Pinpoint the cell where the given text exists, returning its [X, Y] midpoint coordinate. 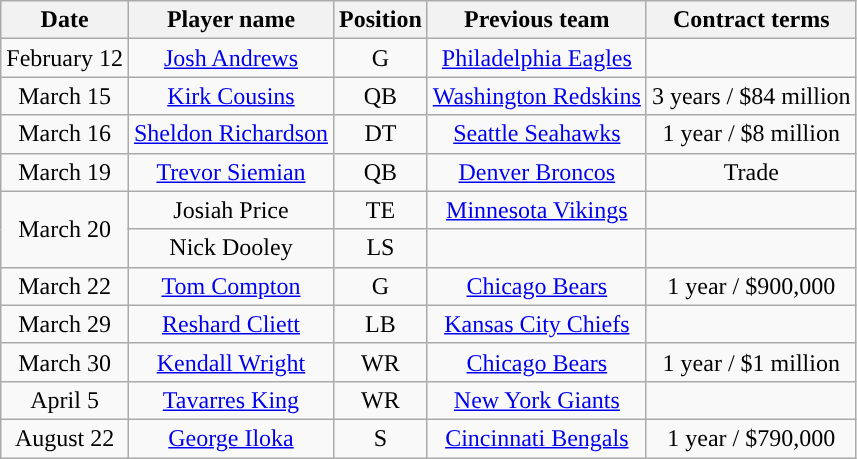
Trevor Siemian [230, 172]
1 year / $8 million [751, 134]
April 5 [65, 400]
March 20 [65, 229]
Washington Redskins [536, 96]
February 12 [65, 58]
March 30 [65, 362]
Contract terms [751, 20]
Sheldon Richardson [230, 134]
Tom Compton [230, 286]
1 year / $790,000 [751, 438]
3 years / $84 million [751, 96]
March 29 [65, 324]
Josiah Price [230, 210]
Minnesota Vikings [536, 210]
Cincinnati Bengals [536, 438]
LS [381, 248]
1 year / $900,000 [751, 286]
New York Giants [536, 400]
March 16 [65, 134]
Kirk Cousins [230, 96]
Philadelphia Eagles [536, 58]
Position [381, 20]
Player name [230, 20]
March 22 [65, 286]
Trade [751, 172]
Nick Dooley [230, 248]
LB [381, 324]
March 15 [65, 96]
DT [381, 134]
Tavarres King [230, 400]
August 22 [65, 438]
Seattle Seahawks [536, 134]
S [381, 438]
Reshard Cliett [230, 324]
March 19 [65, 172]
Previous team [536, 20]
George Iloka [230, 438]
Date [65, 20]
Kansas City Chiefs [536, 324]
TE [381, 210]
Josh Andrews [230, 58]
Denver Broncos [536, 172]
Kendall Wright [230, 362]
1 year / $1 million [751, 362]
